Output the [X, Y] coordinate of the center of the cell containing the given text.  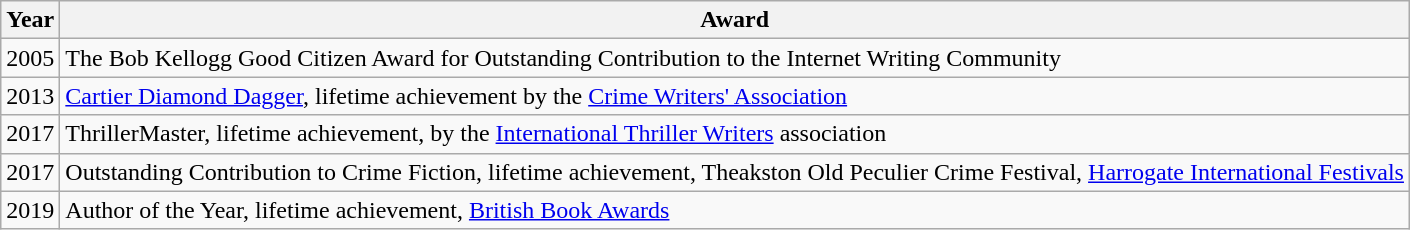
Year [30, 20]
2013 [30, 96]
Author of the Year, lifetime achievement, British Book Awards [735, 210]
Cartier Diamond Dagger, lifetime achievement by the Crime Writers' Association [735, 96]
The Bob Kellogg Good Citizen Award for Outstanding Contribution to the Internet Writing Community [735, 58]
ThrillerMaster, lifetime achievement, by the International Thriller Writers association [735, 134]
2005 [30, 58]
Award [735, 20]
Outstanding Contribution to Crime Fiction, lifetime achievement, Theakston Old Peculier Crime Festival, Harrogate International Festivals [735, 172]
2019 [30, 210]
